Determine the [X, Y] coordinate at the center of the cell enclosing the given text.  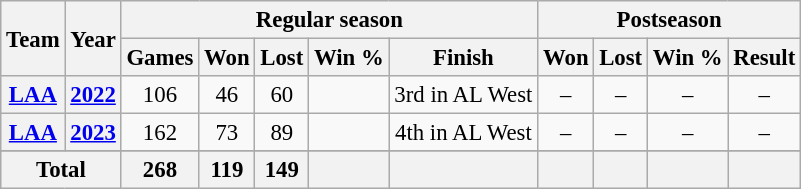
Regular season [330, 20]
46 [227, 95]
Year [93, 38]
Postseason [670, 20]
4th in AL West [464, 133]
2023 [93, 133]
3rd in AL West [464, 95]
Finish [464, 58]
162 [160, 133]
268 [160, 170]
119 [227, 170]
89 [282, 133]
106 [160, 95]
Team [33, 38]
Result [764, 58]
60 [282, 95]
149 [282, 170]
2022 [93, 95]
73 [227, 133]
Games [160, 58]
Total [61, 170]
